Output the [X, Y] coordinate of the center of the cell containing the given text.  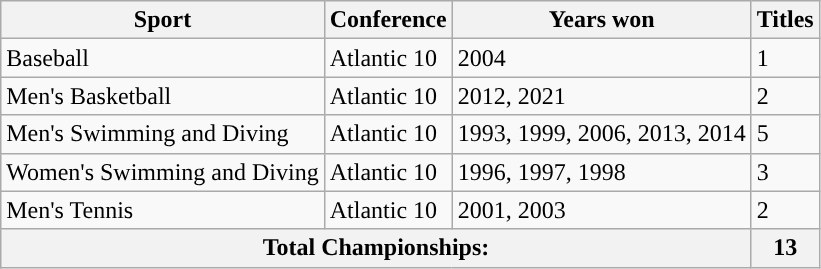
Men's Basketball [162, 96]
Total Championships: [376, 248]
Men's Tennis [162, 210]
Titles [785, 20]
Conference [388, 20]
2001, 2003 [602, 210]
Women's Swimming and Diving [162, 172]
3 [785, 172]
5 [785, 134]
Sport [162, 20]
1996, 1997, 1998 [602, 172]
Men's Swimming and Diving [162, 134]
2012, 2021 [602, 96]
1993, 1999, 2006, 2013, 2014 [602, 134]
13 [785, 248]
Baseball [162, 58]
Years won [602, 20]
1 [785, 58]
2004 [602, 58]
